Pinpoint the cell where the given text exists, returning its (x, y) midpoint coordinate. 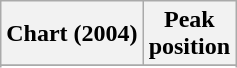
Peakposition (189, 34)
Chart (2004) (72, 34)
